From the cell containing the given text, extract its center point as [X, Y] coordinate. 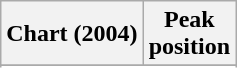
Chart (2004) [72, 34]
Peakposition [189, 34]
